Identify which cell holds the provided text, then report its (X, Y) central coordinate. 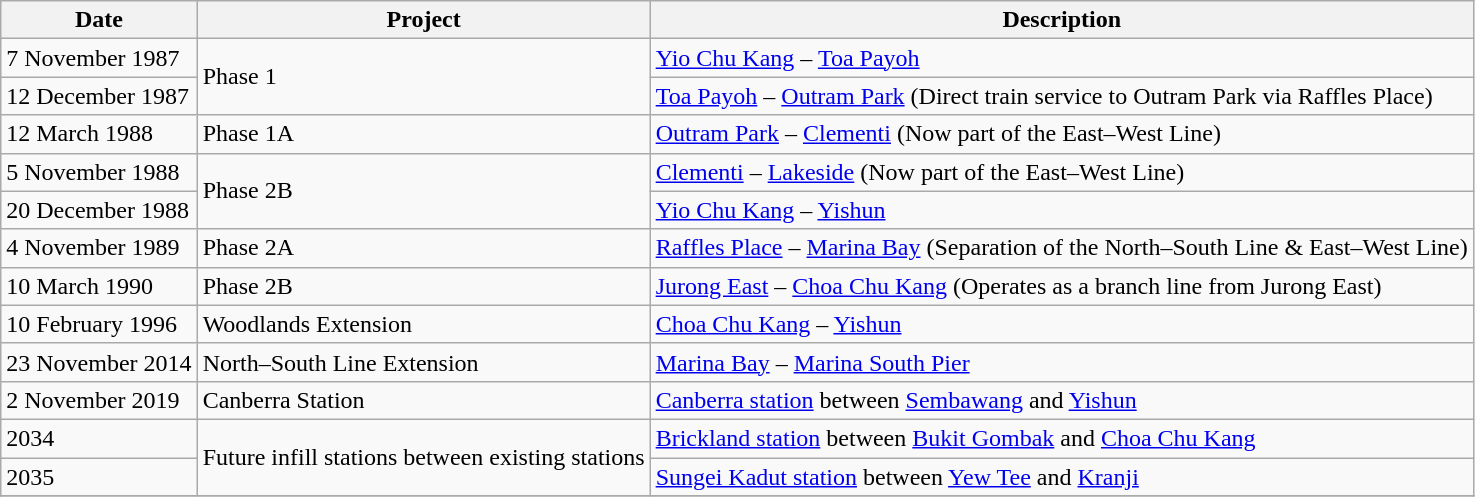
Marina Bay – Marina South Pier (1062, 362)
4 November 1989 (99, 248)
20 December 1988 (99, 210)
Choa Chu Kang – Yishun (1062, 324)
Phase 1 (424, 77)
23 November 2014 (99, 362)
5 November 1988 (99, 172)
North–South Line Extension (424, 362)
2035 (99, 477)
12 December 1987 (99, 96)
Raffles Place – Marina Bay (Separation of the North–South Line & East–West Line) (1062, 248)
Toa Payoh – Outram Park (Direct train service to Outram Park via Raffles Place) (1062, 96)
Brickland station between Bukit Gombak and Choa Chu Kang (1062, 438)
Date (99, 20)
Woodlands Extension (424, 324)
Canberra station between Sembawang and Yishun (1062, 400)
Description (1062, 20)
2 November 2019 (99, 400)
10 March 1990 (99, 286)
Project (424, 20)
Jurong East – Choa Chu Kang (Operates as a branch line from Jurong East) (1062, 286)
Phase 1A (424, 134)
10 February 1996 (99, 324)
Yio Chu Kang – Yishun (1062, 210)
2034 (99, 438)
Outram Park – Clementi (Now part of the East–West Line) (1062, 134)
Yio Chu Kang – Toa Payoh (1062, 58)
Phase 2A (424, 248)
12 March 1988 (99, 134)
Future infill stations between existing stations (424, 457)
Clementi – Lakeside (Now part of the East–West Line) (1062, 172)
Sungei Kadut station between Yew Tee and Kranji (1062, 477)
Canberra Station (424, 400)
7 November 1987 (99, 58)
